From the cell containing the given text, extract its center point as (X, Y) coordinate. 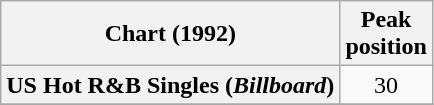
Peakposition (386, 34)
US Hot R&B Singles (Billboard) (170, 85)
30 (386, 85)
Chart (1992) (170, 34)
